Identify which cell holds the provided text, then report its [x, y] central coordinate. 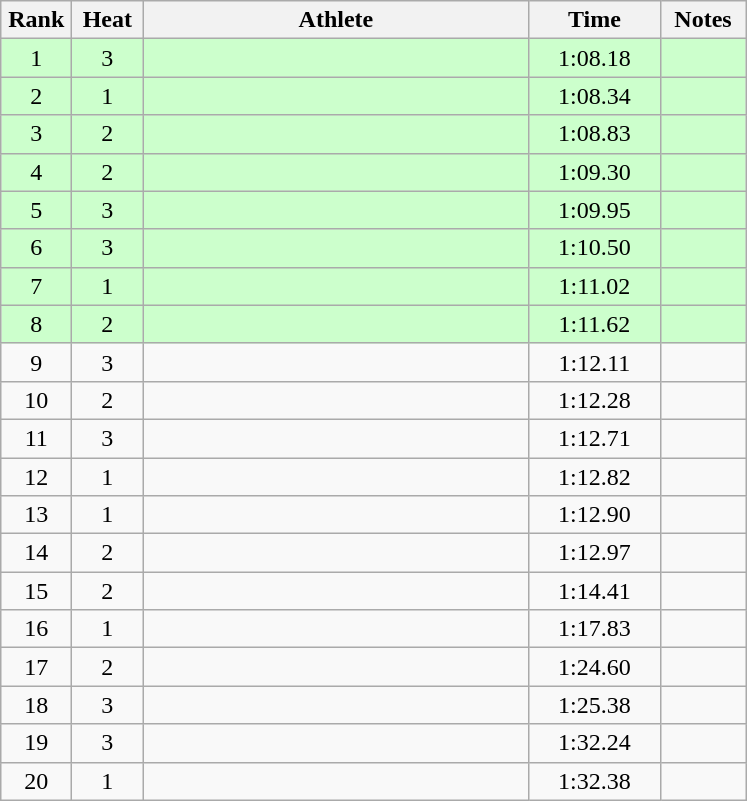
1:12.71 [594, 438]
Rank [36, 20]
1:24.60 [594, 667]
1:08.34 [594, 96]
1:11.02 [594, 286]
14 [36, 553]
5 [36, 210]
1:12.28 [594, 400]
1:14.41 [594, 591]
20 [36, 781]
19 [36, 743]
1:10.50 [594, 248]
7 [36, 286]
18 [36, 705]
6 [36, 248]
4 [36, 172]
1:09.30 [594, 172]
1:08.83 [594, 134]
1:12.97 [594, 553]
1:25.38 [594, 705]
13 [36, 515]
1:08.18 [594, 58]
Heat [108, 20]
1:12.82 [594, 477]
Athlete [336, 20]
Time [594, 20]
1:12.90 [594, 515]
10 [36, 400]
11 [36, 438]
8 [36, 324]
1:09.95 [594, 210]
1:32.24 [594, 743]
1:17.83 [594, 629]
Notes [703, 20]
1:11.62 [594, 324]
17 [36, 667]
12 [36, 477]
1:12.11 [594, 362]
16 [36, 629]
9 [36, 362]
1:32.38 [594, 781]
15 [36, 591]
